Extract the [x, y] coordinate from the center of the cell holding the provided text.  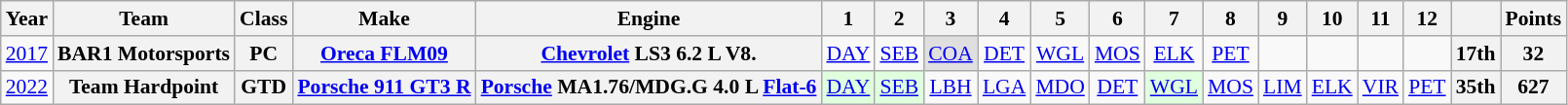
9 [1283, 18]
Class [263, 18]
PC [263, 53]
35th [1476, 87]
Engine [649, 18]
17th [1476, 53]
VIR [1381, 87]
BAR1 Motorsports [144, 53]
6 [1118, 18]
2 [899, 18]
5 [1060, 18]
Porsche MA1.76/MDG.G 4.0 L Flat-6 [649, 87]
1 [847, 18]
Year [27, 18]
8 [1231, 18]
12 [1428, 18]
7 [1175, 18]
GTD [263, 87]
Team [144, 18]
627 [1534, 87]
10 [1332, 18]
LGA [1004, 87]
2017 [27, 53]
MDO [1060, 87]
3 [951, 18]
LBH [951, 87]
Porsche 911 GT3 R [384, 87]
11 [1381, 18]
Make [384, 18]
Team Hardpoint [144, 87]
4 [1004, 18]
32 [1534, 53]
COA [951, 53]
Points [1534, 18]
Oreca FLM09 [384, 53]
Chevrolet LS3 6.2 L V8. [649, 53]
LIM [1283, 87]
2022 [27, 87]
